Extract the [x, y] coordinate from the center of the cell holding the provided text.  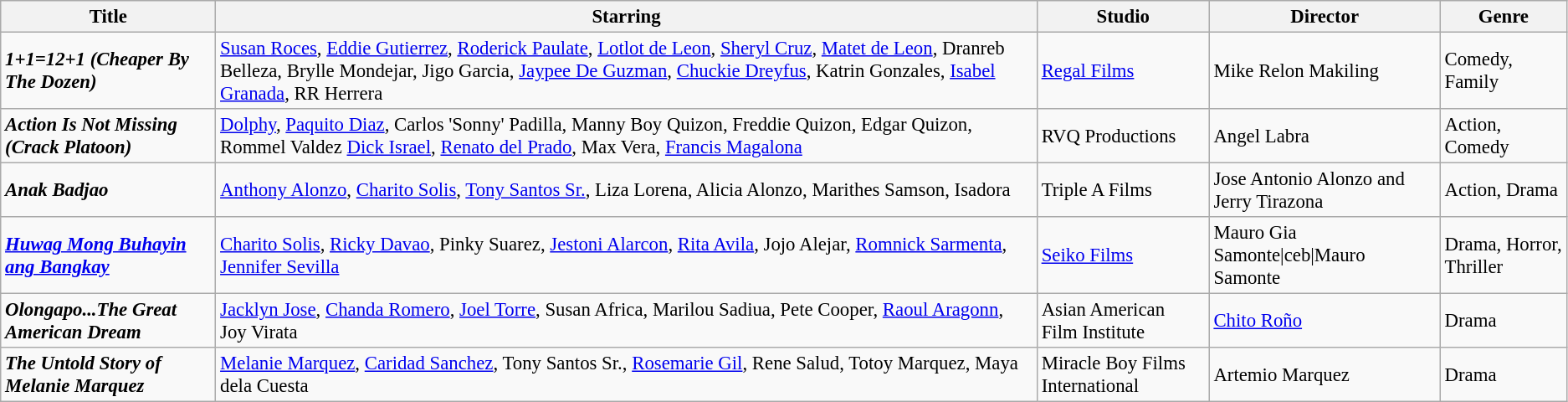
Mike Relon Makiling [1325, 71]
Action, Drama [1503, 191]
Studio [1123, 17]
Triple A Films [1123, 191]
Jacklyn Jose, Chanda Romero, Joel Torre, Susan Africa, Marilou Sadiua, Pete Cooper, Raoul Aragonn, Joy Virata [627, 322]
Asian American Film Institute [1123, 322]
Action, Comedy [1503, 136]
Director [1325, 17]
Regal Films [1123, 71]
Chito Roño [1325, 322]
Angel Labra [1325, 136]
Charito Solis, Ricky Davao, Pinky Suarez, Jestoni Alarcon, Rita Avila, Jojo Alejar, Romnick Sarmenta, Jennifer Sevilla [627, 255]
Huwag Mong Buhayin ang Bangkay [109, 255]
Genre [1503, 17]
Starring [627, 17]
Anthony Alonzo, Charito Solis, Tony Santos Sr., Liza Lorena, Alicia Alonzo, Marithes Samson, Isadora [627, 191]
Action Is Not Missing (Crack Platoon) [109, 136]
Comedy, Family [1503, 71]
Seiko Films [1123, 255]
Drama, Horror, Thriller [1503, 255]
Mauro Gia Samonte|ceb|Mauro Samonte [1325, 255]
RVQ Productions [1123, 136]
Title [109, 17]
Jose Antonio Alonzo and Jerry Tirazona [1325, 191]
Drama [1503, 322]
Olongapo...The Great American Dream [109, 322]
1+1=12+1 (Cheaper By The Dozen) [109, 71]
Anak Badjao [109, 191]
